Provide the [x, y] coordinate of the cell's center where the given text is located.  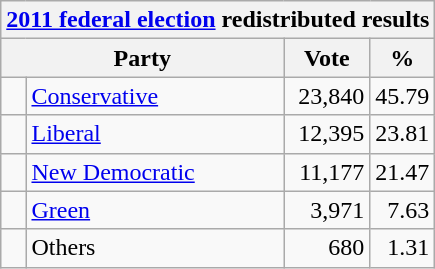
Liberal [155, 134]
11,177 [327, 172]
Green [155, 210]
1.31 [402, 248]
23.81 [402, 134]
2011 federal election redistributed results [218, 20]
23,840 [327, 96]
% [402, 58]
680 [327, 248]
New Democratic [155, 172]
7.63 [402, 210]
3,971 [327, 210]
Conservative [155, 96]
Party [142, 58]
21.47 [402, 172]
12,395 [327, 134]
45.79 [402, 96]
Vote [327, 58]
Others [155, 248]
